Pinpoint the cell where the given text exists, returning its (x, y) midpoint coordinate. 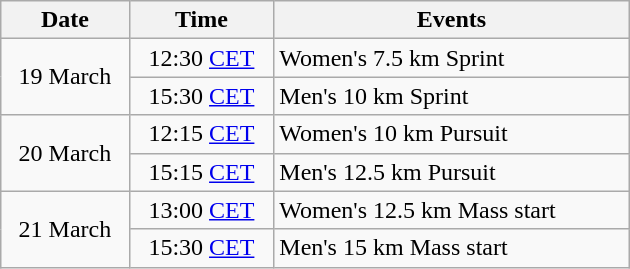
12:30 CET (202, 58)
Women's 7.5 km Sprint (452, 58)
19 March (65, 77)
21 March (65, 229)
Women's 12.5 km Mass start (452, 210)
12:15 CET (202, 134)
Events (452, 20)
Men's 12.5 km Pursuit (452, 172)
Men's 10 km Sprint (452, 96)
Time (202, 20)
15:15 CET (202, 172)
20 March (65, 153)
Men's 15 km Mass start (452, 248)
Women's 10 km Pursuit (452, 134)
13:00 CET (202, 210)
Date (65, 20)
